Search for the cell housing the specified text and yield its (x, y) center coordinate. 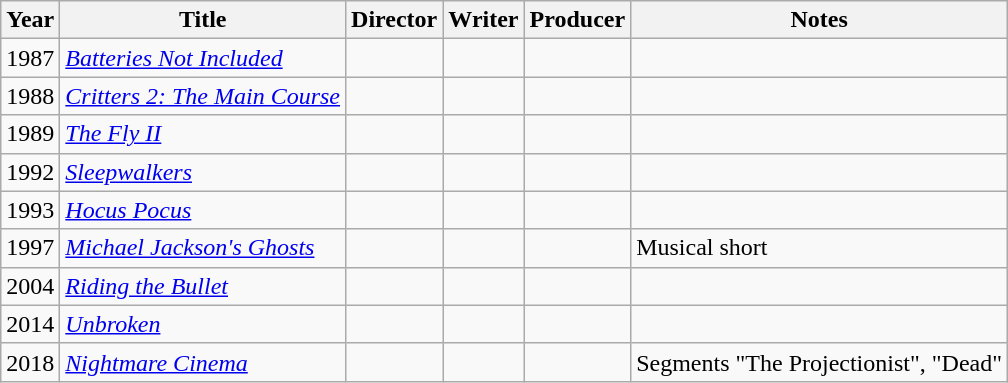
Segments "The Projectionist", "Dead" (820, 362)
1993 (30, 210)
The Fly II (203, 134)
Sleepwalkers (203, 172)
Title (203, 20)
Batteries Not Included (203, 58)
Writer (484, 20)
Musical short (820, 248)
2014 (30, 324)
Critters 2: The Main Course (203, 96)
1989 (30, 134)
Year (30, 20)
Notes (820, 20)
1992 (30, 172)
Nightmare Cinema (203, 362)
1987 (30, 58)
Director (394, 20)
2018 (30, 362)
2004 (30, 286)
Riding the Bullet (203, 286)
1997 (30, 248)
1988 (30, 96)
Producer (578, 20)
Hocus Pocus (203, 210)
Michael Jackson's Ghosts (203, 248)
Unbroken (203, 324)
